For the text-containing cell, return its midpoint in [X, Y] coordinate format. 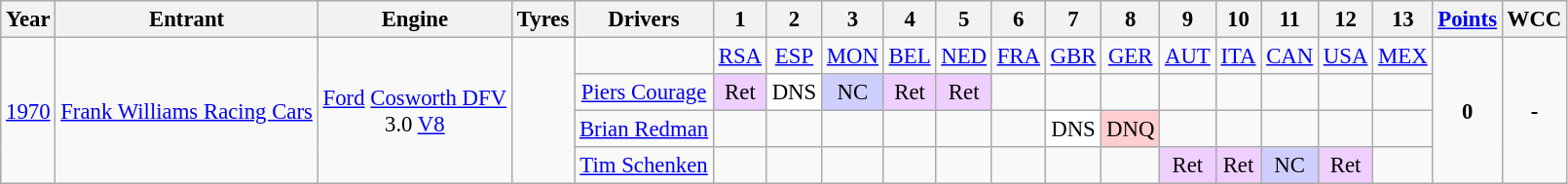
- [1534, 111]
GER [1131, 56]
RSA [740, 56]
1970 [28, 111]
FRA [1019, 56]
4 [910, 19]
MEX [1402, 56]
11 [1289, 19]
BEL [910, 56]
Ford Cosworth DFV 3.0 V8 [415, 111]
ESP [794, 56]
Frank Williams Racing Cars [187, 111]
Piers Courage [645, 92]
Entrant [187, 19]
13 [1402, 19]
9 [1188, 19]
MON [853, 56]
8 [1131, 19]
Drivers [645, 19]
2 [794, 19]
Year [28, 19]
3 [853, 19]
5 [964, 19]
Tyres [542, 19]
CAN [1289, 56]
Tim Schenken [645, 166]
12 [1346, 19]
1 [740, 19]
Brian Redman [645, 129]
Points [1467, 19]
6 [1019, 19]
WCC [1534, 19]
USA [1346, 56]
Engine [415, 19]
7 [1073, 19]
AUT [1188, 56]
NED [964, 56]
0 [1467, 111]
ITA [1239, 56]
DNQ [1131, 129]
10 [1239, 19]
GBR [1073, 56]
